Return (X, Y) of the center of cell containing provided text 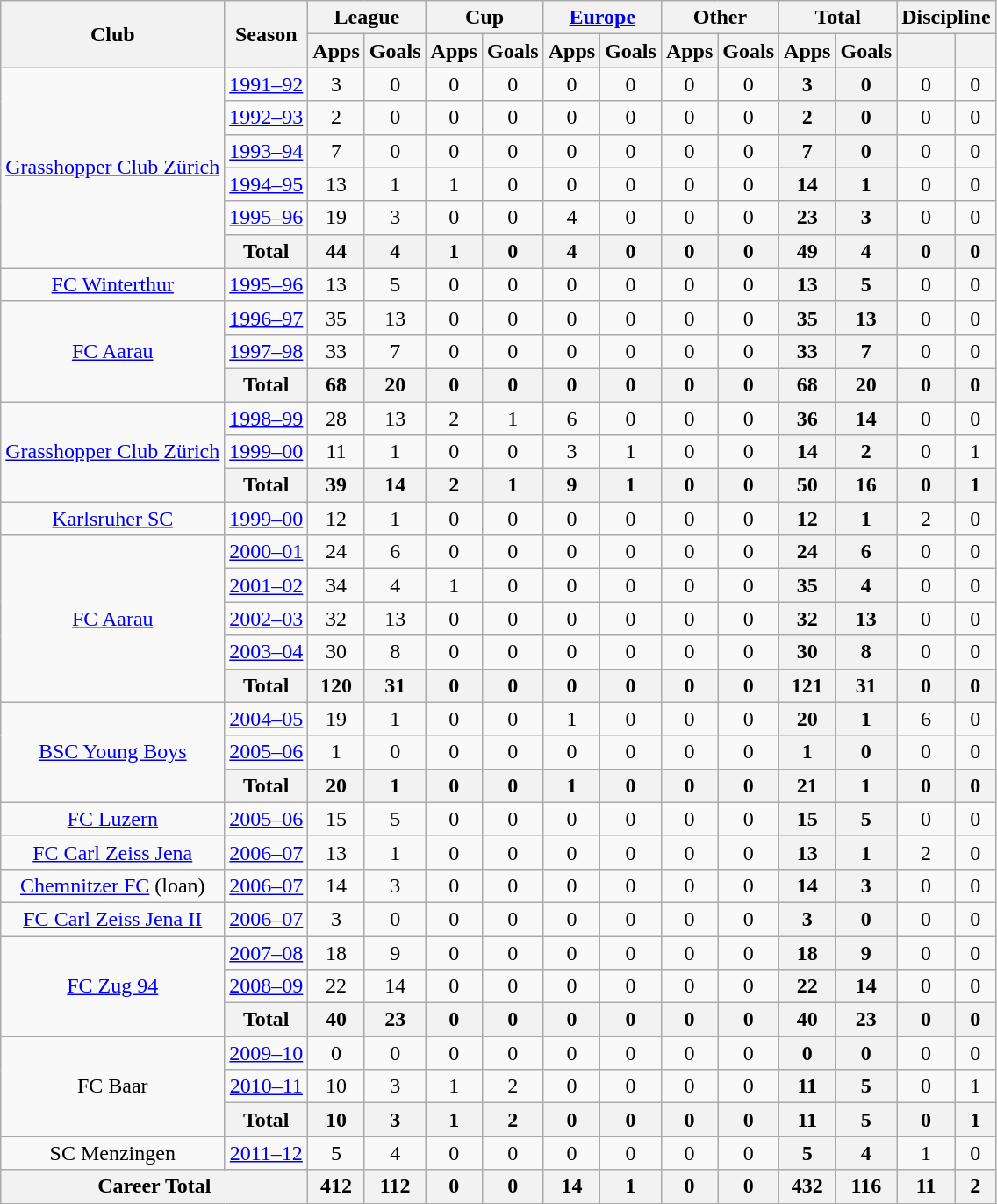
FC Winterthur (112, 284)
Other (720, 18)
120 (336, 685)
2010–11 (267, 1086)
Discipline (946, 18)
2007–08 (267, 952)
1994–95 (267, 184)
Europe (602, 18)
2002–03 (267, 619)
50 (807, 485)
2009–10 (267, 1053)
1991–92 (267, 84)
1992–93 (267, 118)
FC Zug 94 (112, 985)
2001–02 (267, 585)
412 (336, 1186)
Season (267, 34)
432 (807, 1186)
Karlsruher SC (112, 519)
1996–97 (267, 318)
16 (866, 485)
2004–05 (267, 719)
Chemnitzer FC (loan) (112, 885)
Club (112, 34)
Cup (484, 18)
2000–01 (267, 552)
2003–04 (267, 652)
28 (336, 419)
1993–94 (267, 151)
34 (336, 585)
112 (395, 1186)
FC Carl Zeiss Jena (112, 852)
39 (336, 485)
BSC Young Boys (112, 752)
League (367, 18)
121 (807, 685)
36 (807, 419)
FC Carl Zeiss Jena II (112, 919)
21 (807, 785)
Career Total (154, 1186)
44 (336, 251)
2008–09 (267, 986)
49 (807, 251)
116 (866, 1186)
1997–98 (267, 351)
1998–99 (267, 419)
2011–12 (267, 1153)
FC Baar (112, 1086)
SC Menzingen (112, 1153)
FC Luzern (112, 819)
